Capture the cell that displays the provided text and extract its (x, y) central coordinate. 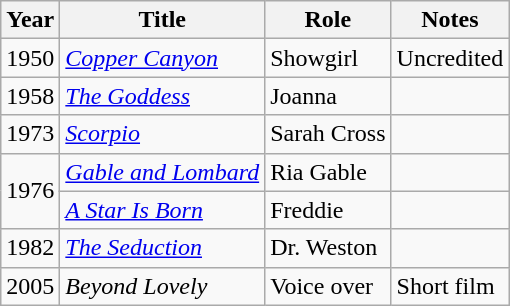
The Goddess (162, 96)
A Star Is Born (162, 210)
Joanna (328, 96)
Role (328, 20)
Ria Gable (328, 172)
1950 (30, 58)
Beyond Lovely (162, 286)
Sarah Cross (328, 134)
1976 (30, 191)
Voice over (328, 286)
Scorpio (162, 134)
Title (162, 20)
1973 (30, 134)
Year (30, 20)
Gable and Lombard (162, 172)
Dr. Weston (328, 248)
The Seduction (162, 248)
Uncredited (450, 58)
2005 (30, 286)
Copper Canyon (162, 58)
1958 (30, 96)
Notes (450, 20)
Showgirl (328, 58)
1982 (30, 248)
Freddie (328, 210)
Short film (450, 286)
